Determine the (x, y) coordinate at the center of the cell enclosing the given text.  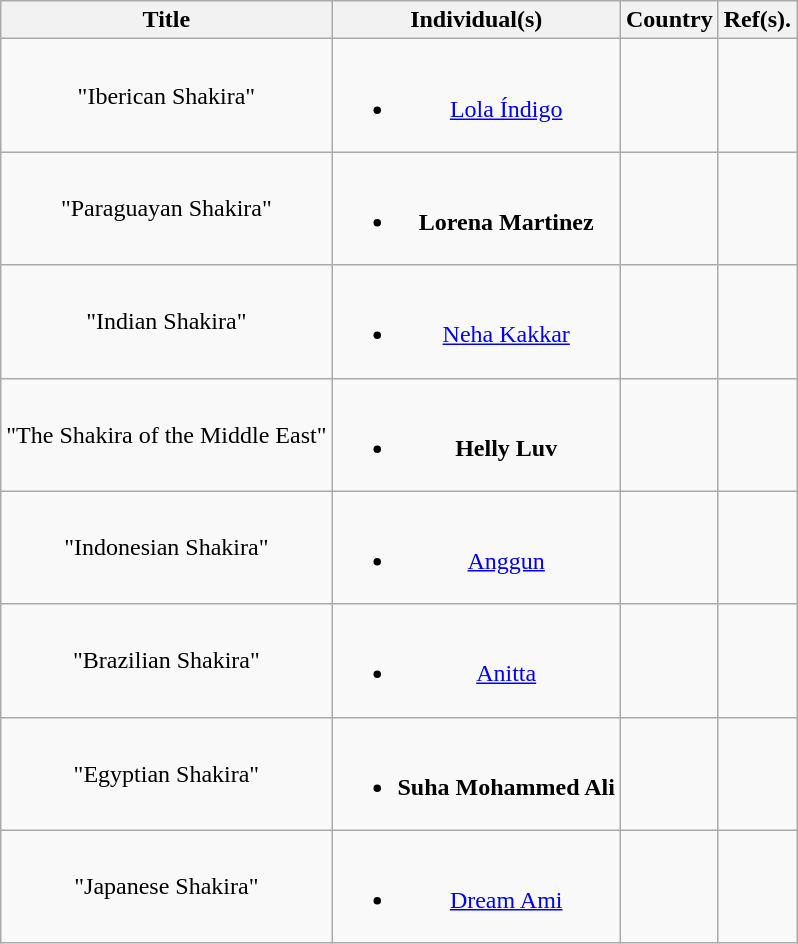
"Paraguayan Shakira" (166, 208)
Lola Índigo (476, 96)
"Japanese Shakira" (166, 886)
"Brazilian Shakira" (166, 660)
Title (166, 20)
Dream Ami (476, 886)
Ref(s). (757, 20)
"The Shakira of the Middle East" (166, 434)
"Egyptian Shakira" (166, 774)
Helly Luv (476, 434)
Country (669, 20)
Individual(s) (476, 20)
"Iberican Shakira" (166, 96)
Lorena Martinez (476, 208)
Neha Kakkar (476, 322)
Suha Mohammed Ali (476, 774)
"Indonesian Shakira" (166, 548)
Anitta (476, 660)
Anggun (476, 548)
"Indian Shakira" (166, 322)
